Output the [x, y] coordinate of the center of the cell containing the given text.  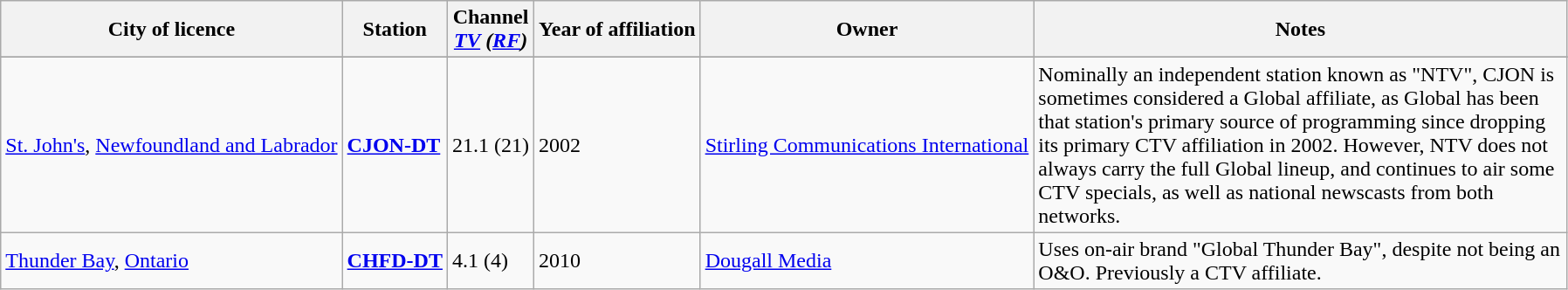
Stirling Communications International [867, 145]
2002 [618, 145]
Thunder Bay, Ontario [171, 260]
2010 [618, 260]
City of licence [171, 30]
21.1 (21) [491, 145]
4.1 (4) [491, 260]
Notes [1301, 30]
ChannelTV (RF) [491, 30]
CHFD-DT [395, 260]
Station [395, 30]
St. John's, Newfoundland and Labrador [171, 145]
Owner [867, 30]
CJON-DT [395, 145]
Uses on-air brand "Global Thunder Bay", despite not being an O&O. Previously a CTV affiliate. [1301, 260]
Dougall Media [867, 260]
Year of affiliation [618, 30]
